Find where the given text appears and provide that cell's center as [X, Y] coordinate. 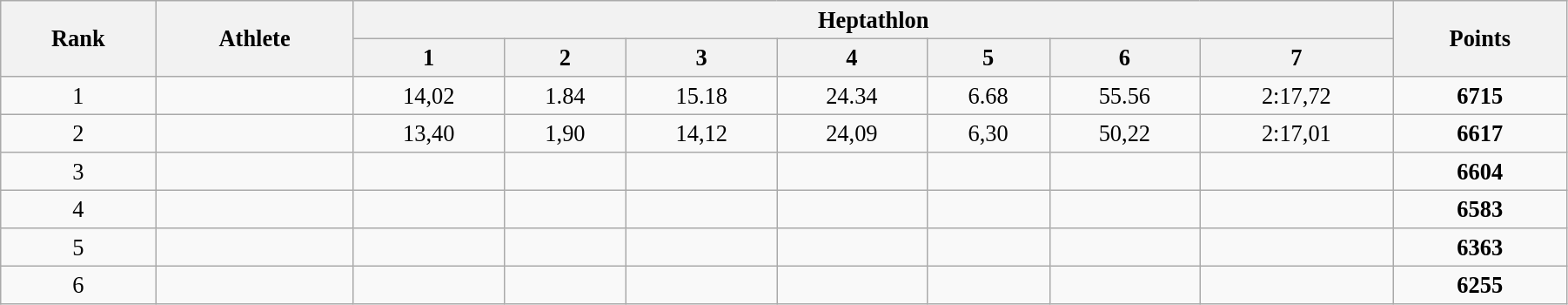
24,09 [853, 133]
50,22 [1124, 133]
Heptathlon [874, 19]
24.34 [853, 95]
1,90 [566, 133]
6604 [1479, 172]
14,02 [428, 95]
Points [1479, 38]
Athlete [255, 38]
55.56 [1124, 95]
2:17,01 [1297, 133]
7 [1297, 58]
6617 [1479, 133]
6363 [1479, 247]
6255 [1479, 285]
6.68 [988, 95]
6715 [1479, 95]
6583 [1479, 209]
14,12 [701, 133]
13,40 [428, 133]
6,30 [988, 133]
1.84 [566, 95]
Rank [78, 38]
15.18 [701, 95]
2:17,72 [1297, 95]
